Capture the cell that displays the provided text and extract its [X, Y] central coordinate. 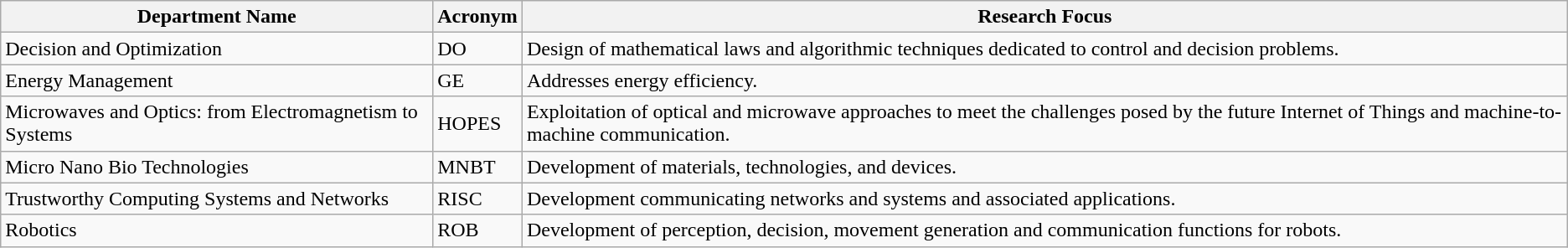
Acronym [477, 17]
Development communicating networks and systems and associated applications. [1044, 199]
Micro Nano Bio Technologies [217, 167]
DO [477, 49]
RISC [477, 199]
Development of perception, decision, movement generation and communication functions for robots. [1044, 230]
HOPES [477, 124]
GE [477, 80]
Energy Management [217, 80]
Microwaves and Optics: from Electromagnetism to Systems [217, 124]
Trustworthy Computing Systems and Networks [217, 199]
MNBT [477, 167]
Addresses energy efficiency. [1044, 80]
Decision and Optimization [217, 49]
Department Name [217, 17]
Research Focus [1044, 17]
Exploitation of optical and microwave approaches to meet the challenges posed by the future Internet of Things and machine-to-machine communication. [1044, 124]
Development of materials, technologies, and devices. [1044, 167]
Design of mathematical laws and algorithmic techniques dedicated to control and decision problems. [1044, 49]
ROB [477, 230]
Robotics [217, 230]
